Scan for the cell matching the given text and deliver its [X, Y] coordinate at center. 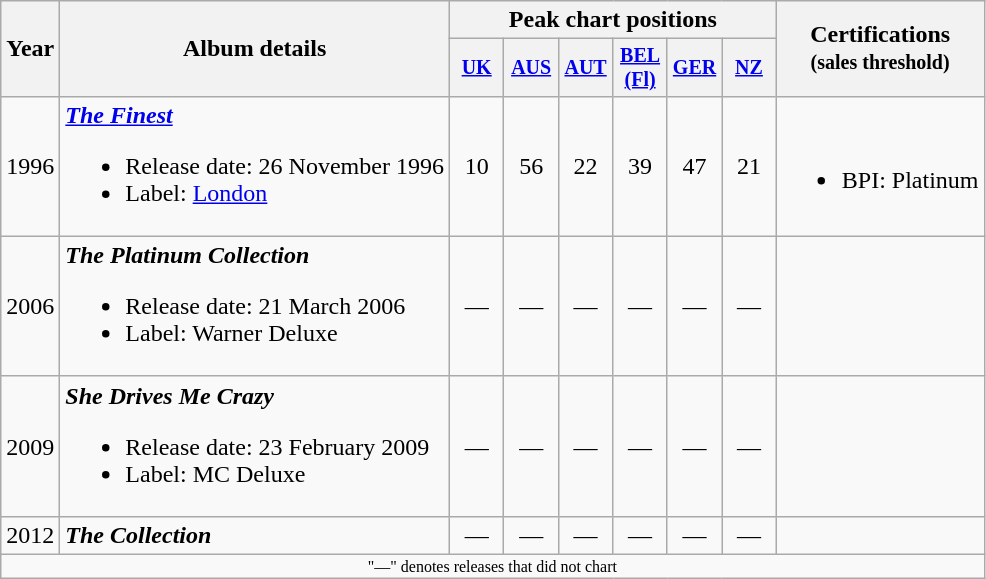
10 [476, 166]
47 [694, 166]
The FinestRelease date: 26 November 1996Label: London [255, 166]
1996 [30, 166]
The Collection [255, 535]
Year [30, 49]
Peak chart positions [612, 20]
"—" denotes releases that did not chart [492, 567]
Certifications(sales threshold) [880, 49]
BEL(Fl) [640, 68]
BPI: Platinum [880, 166]
She Drives Me CrazyRelease date: 23 February 2009Label: MC Deluxe [255, 446]
22 [585, 166]
UK [476, 68]
NZ [749, 68]
AUS [531, 68]
GER [694, 68]
21 [749, 166]
39 [640, 166]
2009 [30, 446]
Album details [255, 49]
2006 [30, 306]
56 [531, 166]
The Platinum CollectionRelease date: 21 March 2006Label: Warner Deluxe [255, 306]
AUT [585, 68]
2012 [30, 535]
